Extract the (x, y) coordinate from the center of the cell holding the provided text.  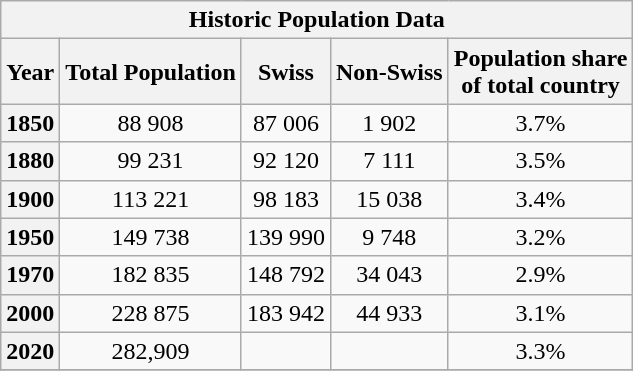
282,909 (151, 351)
148 792 (286, 275)
1 902 (389, 123)
Year (30, 72)
182 835 (151, 275)
44 933 (389, 313)
3.7% (540, 123)
98 183 (286, 199)
3.3% (540, 351)
3.5% (540, 161)
228 875 (151, 313)
1970 (30, 275)
34 043 (389, 275)
2.9% (540, 275)
1880 (30, 161)
Population share of total country (540, 72)
Historic Population Data (317, 20)
Total Population (151, 72)
139 990 (286, 237)
92 120 (286, 161)
Swiss (286, 72)
99 231 (151, 161)
1950 (30, 237)
87 006 (286, 123)
113 221 (151, 199)
3.1% (540, 313)
88 908 (151, 123)
9 748 (389, 237)
Non-Swiss (389, 72)
3.2% (540, 237)
1900 (30, 199)
149 738 (151, 237)
2000 (30, 313)
1850 (30, 123)
3.4% (540, 199)
15 038 (389, 199)
2020 (30, 351)
183 942 (286, 313)
7 111 (389, 161)
